Find where the given text appears and provide that cell's center as (X, Y) coordinate. 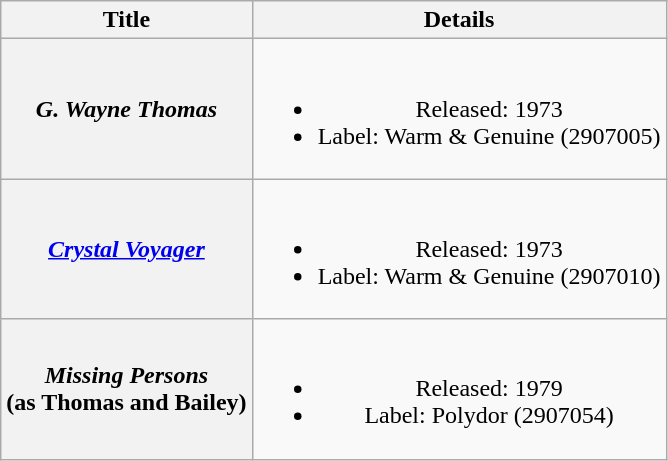
Released: 1979Label: Polydor (2907054) (459, 389)
G. Wayne Thomas (126, 109)
Title (126, 20)
Missing Persons (as Thomas and Bailey) (126, 389)
Crystal Voyager (126, 249)
Details (459, 20)
Released: 1973Label: Warm & Genuine (2907005) (459, 109)
Released: 1973Label: Warm & Genuine (2907010) (459, 249)
